Output the (X, Y) coordinate of the center of the cell containing the given text.  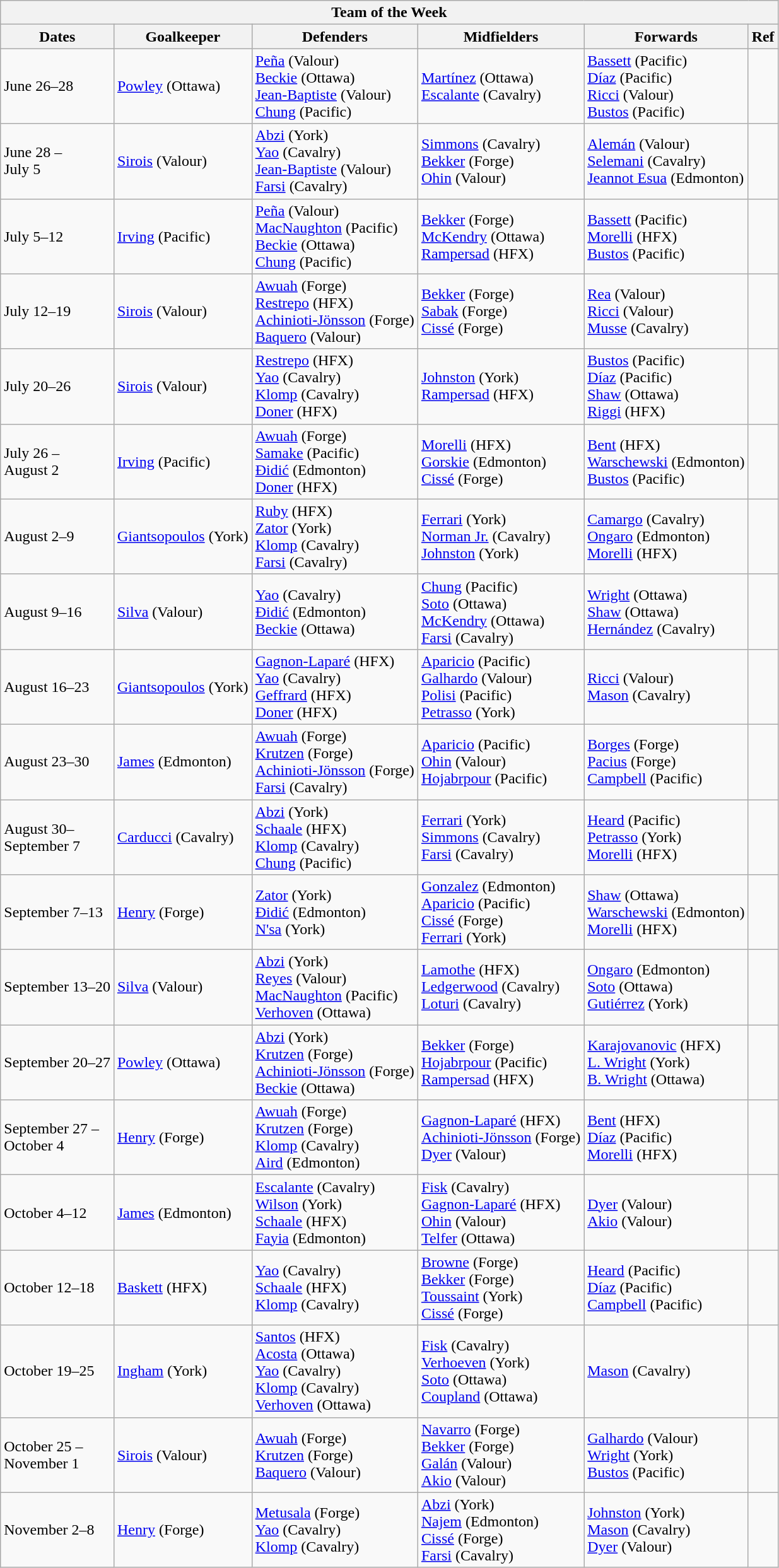
Chung (Pacific) Soto (Ottawa) McKendry (Ottawa) Farsi (Cavalry) (501, 612)
Bekker (Forge) McKendry (Ottawa) Rampersad (HFX) (501, 236)
October 25 – November 1 (57, 1454)
Yao (Cavalry) Đidić (Edmonton) Beckie (Ottawa) (334, 612)
Yao (Cavalry) Schaale (HFX) Klomp (Cavalry) (334, 1288)
Abzi (York) Reyes (Valour) MacNaughton (Pacific) Verhoven (Ottawa) (334, 988)
Simmons (Cavalry) Bekker (Forge) Ohin (Valour) (501, 161)
Ingham (York) (183, 1371)
Metusala (Forge) Yao (Cavalry) Klomp (Cavalry) (334, 1530)
Gagnon-Laparé (HFX) Achinioti-Jönsson (Forge) Dyer (Valour) (501, 1138)
October 12–18 (57, 1288)
Abzi (York) Najem (Edmonton) Cissé (Forge) Farsi (Cavalry) (501, 1530)
Karajovanovic (HFX) L. Wright (York) B. Wright (Ottawa) (666, 1062)
Abzi (York) Krutzen (Forge) Achinioti-Jönsson (Forge) Beckie (Ottawa) (334, 1062)
September 13–20 (57, 988)
September 7–13 (57, 912)
Abzi (York) Schaale (HFX) Klomp (Cavalry) Chung (Pacific) (334, 838)
August 23–30 (57, 762)
September 27 –October 4 (57, 1138)
August 2–9 (57, 536)
Midfielders (501, 37)
June 28 –July 5 (57, 161)
Rea (Valour) Ricci (Valour) Musse (Cavalry) (666, 312)
Escalante (Cavalry) Wilson (York) Schaale (HFX) Fayia (Edmonton) (334, 1212)
Fisk (Cavalry) Verhoeven (York) Soto (Ottawa) Coupland (Ottawa) (501, 1371)
Dates (57, 37)
Mason (Cavalry) (666, 1371)
October 19–25 (57, 1371)
Santos (HFX) Acosta (Ottawa) Yao (Cavalry) Klomp (Cavalry) Verhoven (Ottawa) (334, 1371)
June 26–28 (57, 86)
October 4–12 (57, 1212)
Awuah (Forge) Krutzen (Forge) Baquero (Valour) (334, 1454)
Ruby (HFX) Zator (York) Klomp (Cavalry) Farsi (Cavalry) (334, 536)
Forwards (666, 37)
July 5–12 (57, 236)
Navarro (Forge) Bekker (Forge) Galán (Valour) Akio (Valour) (501, 1454)
Ferrari (York) Norman Jr. (Cavalry) Johnston (York) (501, 536)
Morelli (HFX) Gorskie (Edmonton) Cissé (Forge) (501, 462)
Lamothe (HFX) Ledgerwood (Cavalry) Loturi (Cavalry) (501, 988)
Johnston (York) Rampersad (HFX) (501, 386)
August 30–September 7 (57, 838)
Bassett (Pacific) Morelli (HFX) Bustos (Pacific) (666, 236)
Aparicio (Pacific) Ohin (Valour) Hojabrpour (Pacific) (501, 762)
Peña (Valour) Beckie (Ottawa) Jean-Baptiste (Valour) Chung (Pacific) (334, 86)
Martínez (Ottawa) Escalante (Cavalry) (501, 86)
Gagnon-Laparé (HFX) Yao (Cavalry) Geffrard (HFX) Doner (HFX) (334, 686)
Zator (York) Đidić (Edmonton) N'sa (York) (334, 912)
Awuah (Forge) Krutzen (Forge) Klomp (Cavalry) Aird (Edmonton) (334, 1138)
August 9–16 (57, 612)
July 12–19 (57, 312)
Bent (HFX) Díaz (Pacific) Morelli (HFX) (666, 1138)
Bekker (Forge) Hojabrpour (Pacific) Rampersad (HFX) (501, 1062)
Ongaro (Edmonton) Soto (Ottawa) Gutiérrez (York) (666, 988)
July 26 –August 2 (57, 462)
Awuah (Forge) Restrepo (HFX) Achinioti-Jönsson (Forge) Baquero (Valour) (334, 312)
November 2–8 (57, 1530)
August 16–23 (57, 686)
Baskett (HFX) (183, 1288)
Fisk (Cavalry) Gagnon-Laparé (HFX) Ohin (Valour) Telfer (Ottawa) (501, 1212)
Ref (763, 37)
Ricci (Valour) Mason (Cavalry) (666, 686)
Bent (HFX) Warschewski (Edmonton) Bustos (Pacific) (666, 462)
Team of the Week (389, 13)
Gonzalez (Edmonton) Aparicio (Pacific) Cissé (Forge) Ferrari (York) (501, 912)
Bustos (Pacific) Díaz (Pacific) Shaw (Ottawa) Riggi (HFX) (666, 386)
Defenders (334, 37)
Bassett (Pacific) Díaz (Pacific) Ricci (Valour) Bustos (Pacific) (666, 86)
Dyer (Valour) Akio (Valour) (666, 1212)
Restrepo (HFX) Yao (Cavalry) Klomp (Cavalry) Doner (HFX) (334, 386)
Abzi (York) Yao (Cavalry) Jean-Baptiste (Valour) Farsi (Cavalry) (334, 161)
Heard (Pacific) Petrasso (York) Morelli (HFX) (666, 838)
Heard (Pacific) Díaz (Pacific) Campbell (Pacific) (666, 1288)
September 20–27 (57, 1062)
Carducci (Cavalry) (183, 838)
Shaw (Ottawa) Warschewski (Edmonton) Morelli (HFX) (666, 912)
Browne (Forge) Bekker (Forge) Toussaint (York) Cissé (Forge) (501, 1288)
Wright (Ottawa) Shaw (Ottawa) Hernández (Cavalry) (666, 612)
Galhardo (Valour) Wright (York) Bustos (Pacific) (666, 1454)
Johnston (York) Mason (Cavalry) Dyer (Valour) (666, 1530)
Awuah (Forge) Samake (Pacific) Đidić (Edmonton) Doner (HFX) (334, 462)
Borges (Forge) Pacius (Forge) Campbell (Pacific) (666, 762)
July 20–26 (57, 386)
Bekker (Forge) Sabak (Forge) Cissé (Forge) (501, 312)
Ferrari (York) Simmons (Cavalry) Farsi (Cavalry) (501, 838)
Alemán (Valour) Selemani (Cavalry) Jeannot Esua (Edmonton) (666, 161)
Peña (Valour) MacNaughton (Pacific) Beckie (Ottawa) Chung (Pacific) (334, 236)
Aparicio (Pacific) Galhardo (Valour) Polisi (Pacific) Petrasso (York) (501, 686)
Goalkeeper (183, 37)
Awuah (Forge) Krutzen (Forge) Achinioti-Jönsson (Forge) Farsi (Cavalry) (334, 762)
Camargo (Cavalry) Ongaro (Edmonton) Morelli (HFX) (666, 536)
